Return the (x, y) coordinate for the center point of the cell that contains the specified text.  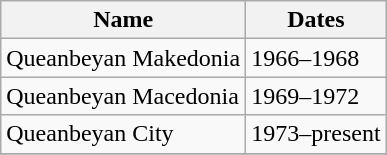
Queanbeyan Makedonia (124, 58)
Queanbeyan City (124, 134)
1969–1972 (316, 96)
Name (124, 20)
Dates (316, 20)
1973–present (316, 134)
1966–1968 (316, 58)
Queanbeyan Macedonia (124, 96)
